Identify which cell holds the provided text, then report its (x, y) central coordinate. 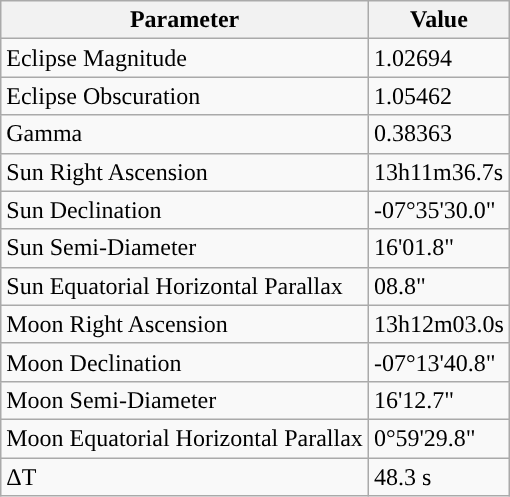
Moon Right Ascension (185, 324)
13h11m36.7s (438, 172)
48.3 s (438, 477)
Gamma (185, 134)
Sun Equatorial Horizontal Parallax (185, 286)
Moon Equatorial Horizontal Parallax (185, 438)
ΔT (185, 477)
08.8" (438, 286)
-07°13'40.8" (438, 362)
Parameter (185, 20)
16'12.7" (438, 400)
Moon Semi-Diameter (185, 400)
Sun Semi-Diameter (185, 248)
Eclipse Obscuration (185, 96)
13h12m03.0s (438, 324)
Sun Declination (185, 210)
Sun Right Ascension (185, 172)
Moon Declination (185, 362)
Value (438, 20)
1.05462 (438, 96)
Eclipse Magnitude (185, 58)
-07°35'30.0" (438, 210)
16'01.8" (438, 248)
0°59'29.8" (438, 438)
1.02694 (438, 58)
0.38363 (438, 134)
